Pinpoint the cell where the given text exists, returning its [x, y] midpoint coordinate. 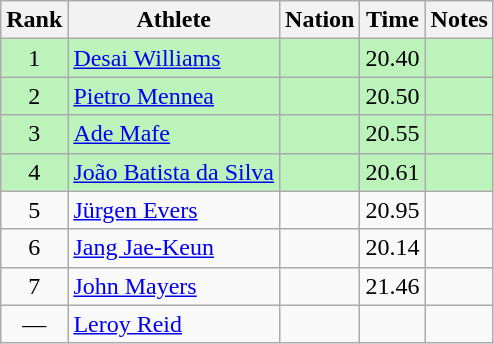
20.55 [392, 134]
Pietro Mennea [174, 96]
John Mayers [174, 286]
21.46 [392, 286]
Time [392, 20]
4 [34, 172]
Notes [459, 20]
1 [34, 58]
João Batista da Silva [174, 172]
Leroy Reid [174, 324]
Ade Mafe [174, 134]
7 [34, 286]
Jürgen Evers [174, 210]
20.14 [392, 248]
6 [34, 248]
20.95 [392, 210]
3 [34, 134]
5 [34, 210]
20.40 [392, 58]
Athlete [174, 20]
Rank [34, 20]
2 [34, 96]
Nation [320, 20]
20.50 [392, 96]
Jang Jae-Keun [174, 248]
Desai Williams [174, 58]
20.61 [392, 172]
— [34, 324]
